For the text-containing cell, return its midpoint in (X, Y) coordinate format. 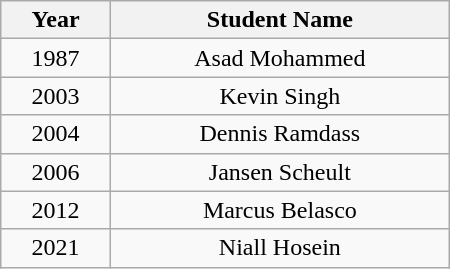
Student Name (280, 20)
2012 (56, 210)
Niall Hosein (280, 248)
2003 (56, 96)
Asad Mohammed (280, 58)
Year (56, 20)
Dennis Ramdass (280, 134)
Jansen Scheult (280, 172)
2006 (56, 172)
Kevin Singh (280, 96)
2004 (56, 134)
Marcus Belasco (280, 210)
1987 (56, 58)
2021 (56, 248)
